Scan for the cell matching the given text and deliver its (x, y) coordinate at center. 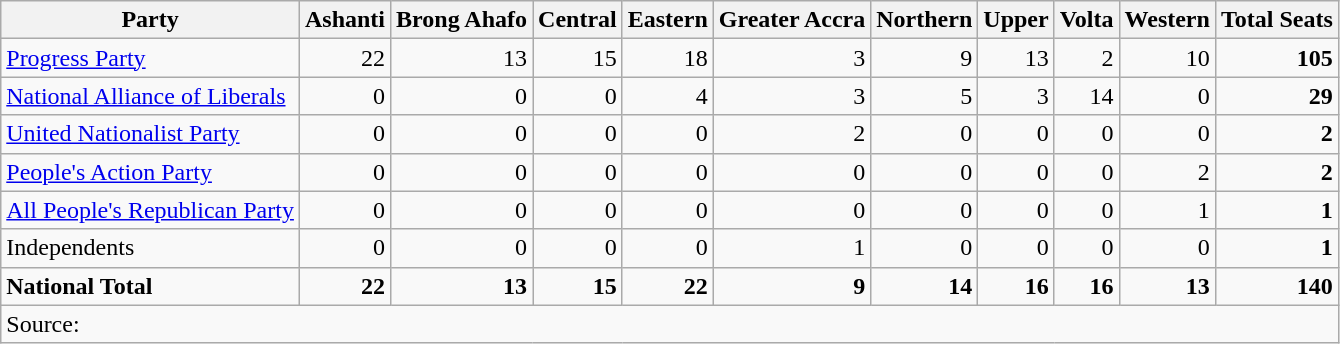
29 (1276, 96)
4 (668, 96)
Eastern (668, 20)
Northern (924, 20)
United Nationalist Party (150, 134)
All People's Republican Party (150, 210)
Greater Accra (792, 20)
Volta (1086, 20)
Brong Ahafo (462, 20)
Upper (1016, 20)
Central (578, 20)
10 (1167, 58)
5 (924, 96)
18 (668, 58)
140 (1276, 286)
Progress Party (150, 58)
Total Seats (1276, 20)
Ashanti (344, 20)
Independents (150, 248)
Western (1167, 20)
People's Action Party (150, 172)
Party (150, 20)
National Alliance of Liberals (150, 96)
National Total (150, 286)
105 (1276, 58)
Source: (670, 324)
